Detect which cell encompasses the target text, then output its [X, Y] center coordinate. 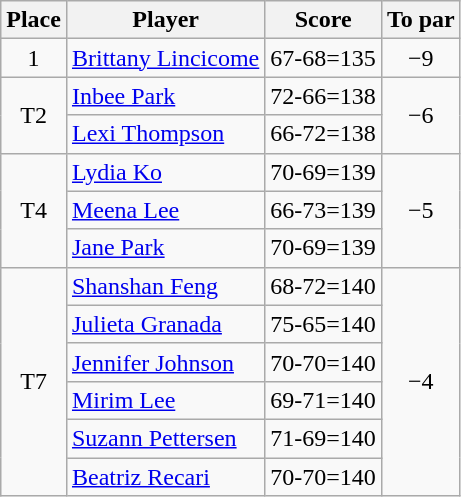
Mirim Lee [165, 400]
Meena Lee [165, 210]
Suzann Pettersen [165, 438]
−6 [420, 115]
T4 [34, 210]
Beatriz Recari [165, 477]
−4 [420, 381]
68-72=140 [324, 286]
Jennifer Johnson [165, 362]
Julieta Granada [165, 324]
Shanshan Feng [165, 286]
1 [34, 58]
72-66=138 [324, 96]
T2 [34, 115]
66-73=139 [324, 210]
Brittany Lincicome [165, 58]
T7 [34, 381]
71-69=140 [324, 438]
75-65=140 [324, 324]
66-72=138 [324, 134]
To par [420, 20]
Place [34, 20]
Lexi Thompson [165, 134]
Inbee Park [165, 96]
69-71=140 [324, 400]
Player [165, 20]
Score [324, 20]
67-68=135 [324, 58]
−9 [420, 58]
Lydia Ko [165, 172]
Jane Park [165, 248]
−5 [420, 210]
